Find where the given text appears and provide that cell's center as [X, Y] coordinate. 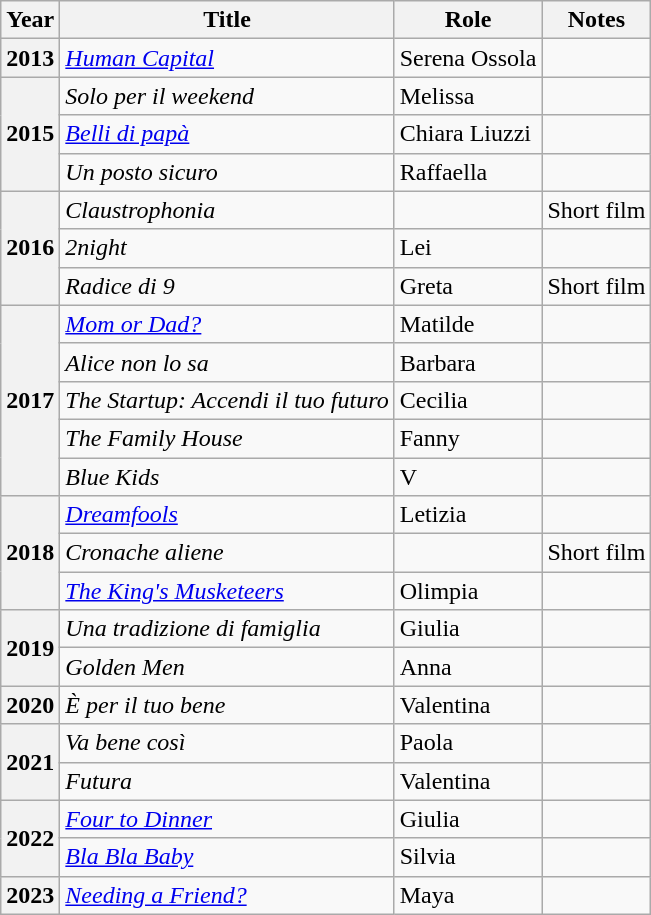
Notes [596, 20]
2023 [30, 895]
Olimpia [468, 591]
Year [30, 20]
Greta [468, 286]
Alice non lo sa [227, 362]
Matilde [468, 324]
Cecilia [468, 400]
2021 [30, 762]
2night [227, 248]
The Family House [227, 438]
Solo per il weekend [227, 96]
Maya [468, 895]
2013 [30, 58]
Bla Bla Baby [227, 857]
Title [227, 20]
Needing a Friend? [227, 895]
2020 [30, 705]
Fanny [468, 438]
Una tradizione di famiglia [227, 629]
Anna [468, 667]
È per il tuo bene [227, 705]
Raffaella [468, 172]
Letizia [468, 515]
Cronache aliene [227, 553]
Paola [468, 743]
2022 [30, 838]
Va bene così [227, 743]
Silvia [468, 857]
Barbara [468, 362]
2019 [30, 648]
Lei [468, 248]
Role [468, 20]
Melissa [468, 96]
Claustrophonia [227, 210]
Human Capital [227, 58]
Golden Men [227, 667]
Serena Ossola [468, 58]
Radice di 9 [227, 286]
2015 [30, 134]
Blue Kids [227, 477]
Four to Dinner [227, 819]
Mom or Dad? [227, 324]
V [468, 477]
Belli di papà [227, 134]
Dreamfools [227, 515]
Chiara Liuzzi [468, 134]
The King's Musketeers [227, 591]
Futura [227, 781]
2017 [30, 400]
2018 [30, 553]
Un posto sicuro [227, 172]
The Startup: Accendi il tuo futuro [227, 400]
2016 [30, 248]
